Capture the cell that displays the provided text and extract its [X, Y] central coordinate. 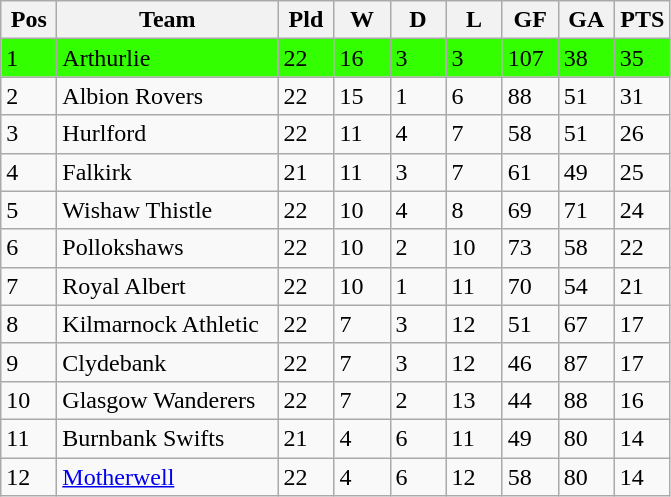
69 [530, 210]
Arthurlie [168, 58]
Falkirk [168, 172]
Pld [306, 20]
Royal Albert [168, 286]
Motherwell [168, 477]
46 [530, 362]
71 [586, 210]
W [362, 20]
9 [29, 362]
38 [586, 58]
Clydebank [168, 362]
Kilmarnock Athletic [168, 324]
Hurlford [168, 134]
GA [586, 20]
54 [586, 286]
31 [642, 96]
73 [530, 248]
26 [642, 134]
24 [642, 210]
GF [530, 20]
61 [530, 172]
35 [642, 58]
Burnbank Swifts [168, 438]
5 [29, 210]
Wishaw Thistle [168, 210]
107 [530, 58]
70 [530, 286]
D [418, 20]
Albion Rovers [168, 96]
15 [362, 96]
Glasgow Wanderers [168, 400]
Pos [29, 20]
Pollokshaws [168, 248]
Team [168, 20]
13 [474, 400]
25 [642, 172]
L [474, 20]
87 [586, 362]
PTS [642, 20]
44 [530, 400]
67 [586, 324]
